Capture the cell that displays the provided text and extract its [X, Y] central coordinate. 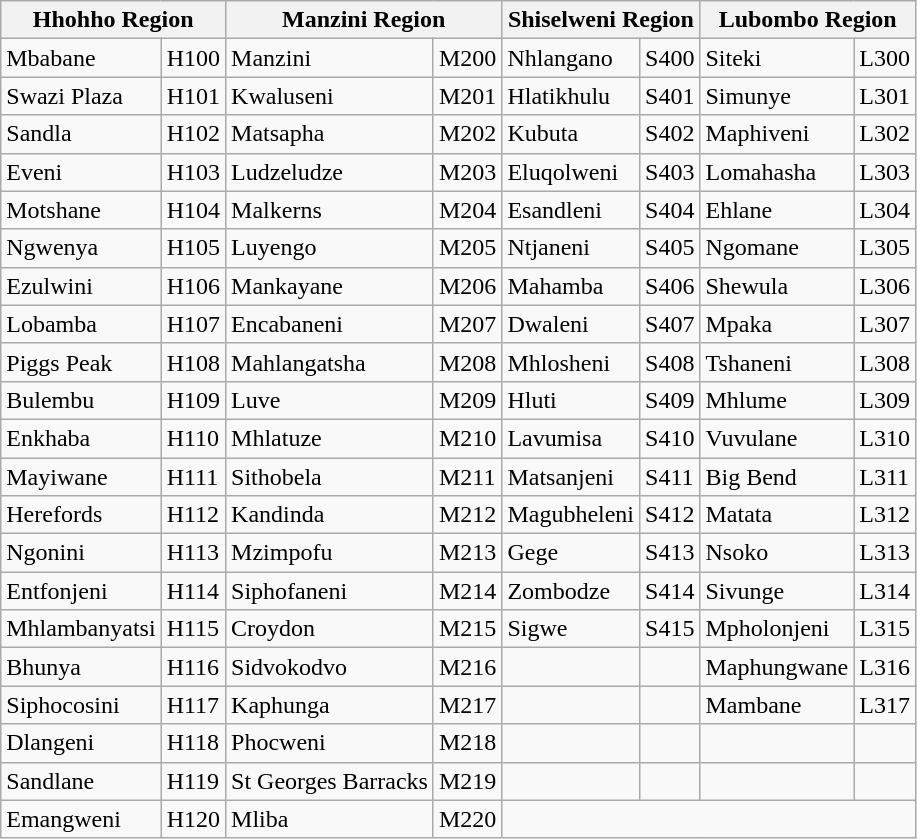
Entfonjeni [81, 591]
Bhunya [81, 667]
Zombodze [571, 591]
Swazi Plaza [81, 96]
Luve [330, 400]
Vuvulane [777, 438]
M205 [467, 248]
L306 [885, 286]
H102 [193, 134]
M200 [467, 58]
S403 [670, 172]
H113 [193, 553]
L312 [885, 515]
H101 [193, 96]
Enkhaba [81, 438]
L300 [885, 58]
M216 [467, 667]
M218 [467, 743]
M204 [467, 210]
S414 [670, 591]
H105 [193, 248]
Ngwenya [81, 248]
Kaphunga [330, 705]
Herefords [81, 515]
H117 [193, 705]
Nhlangano [571, 58]
Siphofaneni [330, 591]
Gege [571, 553]
Sivunge [777, 591]
M213 [467, 553]
Matata [777, 515]
H106 [193, 286]
H100 [193, 58]
L305 [885, 248]
Luyengo [330, 248]
S413 [670, 553]
Tshaneni [777, 362]
H109 [193, 400]
Sigwe [571, 629]
Esandleni [571, 210]
M209 [467, 400]
Mayiwane [81, 477]
Lobamba [81, 324]
Mbabane [81, 58]
S404 [670, 210]
Sithobela [330, 477]
L317 [885, 705]
Siteki [777, 58]
S412 [670, 515]
Lubombo Region [808, 20]
H115 [193, 629]
L304 [885, 210]
H120 [193, 819]
S401 [670, 96]
H112 [193, 515]
M208 [467, 362]
L314 [885, 591]
Mpholonjeni [777, 629]
M203 [467, 172]
Manzini Region [364, 20]
M201 [467, 96]
Eveni [81, 172]
Ngomane [777, 248]
L313 [885, 553]
Piggs Peak [81, 362]
H104 [193, 210]
Kwaluseni [330, 96]
S408 [670, 362]
S405 [670, 248]
M215 [467, 629]
Matsapha [330, 134]
St Georges Barracks [330, 781]
Ehlane [777, 210]
M211 [467, 477]
Mhlambanyatsi [81, 629]
Magubheleni [571, 515]
Dwaleni [571, 324]
S410 [670, 438]
Sidvokodvo [330, 667]
Mhlosheni [571, 362]
Hlatikhulu [571, 96]
Ludzeludze [330, 172]
Lavumisa [571, 438]
H111 [193, 477]
L316 [885, 667]
Ngonini [81, 553]
S400 [670, 58]
Croydon [330, 629]
Matsanjeni [571, 477]
M214 [467, 591]
M220 [467, 819]
Mhlume [777, 400]
Kubuta [571, 134]
Mpaka [777, 324]
Mankayane [330, 286]
M219 [467, 781]
Motshane [81, 210]
Phocweni [330, 743]
H107 [193, 324]
S409 [670, 400]
M206 [467, 286]
S402 [670, 134]
L311 [885, 477]
Mahamba [571, 286]
H116 [193, 667]
Hluti [571, 400]
Eluqolweni [571, 172]
Mambane [777, 705]
Mliba [330, 819]
Maphungwane [777, 667]
M212 [467, 515]
Lomahasha [777, 172]
L310 [885, 438]
L302 [885, 134]
S411 [670, 477]
Ntjaneni [571, 248]
Mahlangatsha [330, 362]
Shewula [777, 286]
H114 [193, 591]
Mhlatuze [330, 438]
L309 [885, 400]
Nsoko [777, 553]
H119 [193, 781]
Big Bend [777, 477]
Hhohho Region [114, 20]
L315 [885, 629]
Kandinda [330, 515]
Malkerns [330, 210]
M210 [467, 438]
Simunye [777, 96]
H108 [193, 362]
Sandlane [81, 781]
H118 [193, 743]
Ezulwini [81, 286]
L303 [885, 172]
M207 [467, 324]
Siphocosini [81, 705]
H110 [193, 438]
L308 [885, 362]
Encabaneni [330, 324]
H103 [193, 172]
Manzini [330, 58]
Mzimpofu [330, 553]
L301 [885, 96]
Dlangeni [81, 743]
S415 [670, 629]
M217 [467, 705]
S407 [670, 324]
Maphiveni [777, 134]
Shiselweni Region [601, 20]
Bulembu [81, 400]
S406 [670, 286]
L307 [885, 324]
M202 [467, 134]
Emangweni [81, 819]
Sandla [81, 134]
